For the text-containing cell, return its midpoint in (x, y) coordinate format. 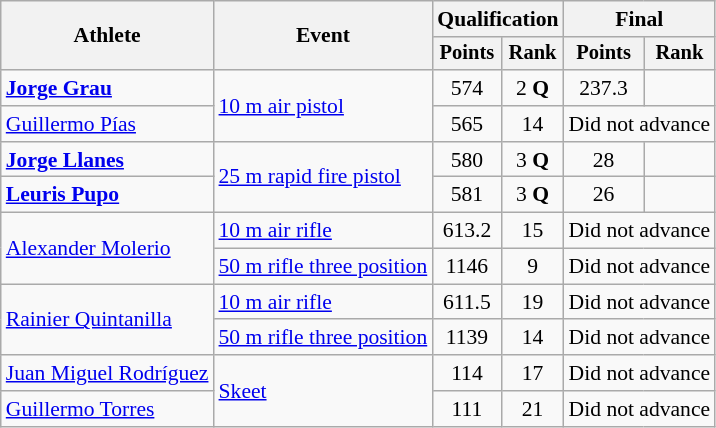
Rainier Quintanilla (108, 320)
15 (533, 231)
613.2 (466, 231)
Guillermo Torres (108, 409)
Jorge Grau (108, 88)
Skeet (324, 390)
1146 (466, 267)
Leuris Pupo (108, 195)
Alexander Molerio (108, 248)
Guillermo Pías (108, 124)
21 (533, 409)
111 (466, 409)
565 (466, 124)
574 (466, 88)
19 (533, 302)
1139 (466, 338)
580 (466, 160)
Juan Miguel Rodríguez (108, 373)
10 m air pistol (324, 106)
Event (324, 36)
611.5 (466, 302)
581 (466, 195)
9 (533, 267)
237.3 (604, 88)
Athlete (108, 36)
25 m rapid fire pistol (324, 178)
114 (466, 373)
Final (640, 19)
28 (604, 160)
26 (604, 195)
Qualification (498, 19)
2 Q (533, 88)
Jorge Llanes (108, 160)
17 (533, 373)
